Return [x, y] of the center of cell containing provided text 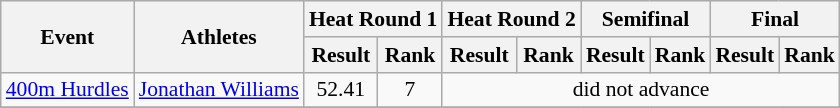
Heat Round 1 [373, 19]
7 [410, 90]
Final [774, 19]
52.41 [341, 90]
400m Hurdles [68, 90]
Heat Round 2 [511, 19]
Athletes [219, 36]
Semifinal [646, 19]
Event [68, 36]
did not advance [640, 90]
Jonathan Williams [219, 90]
